Extract the [x, y] coordinate from the center of the cell holding the provided text.  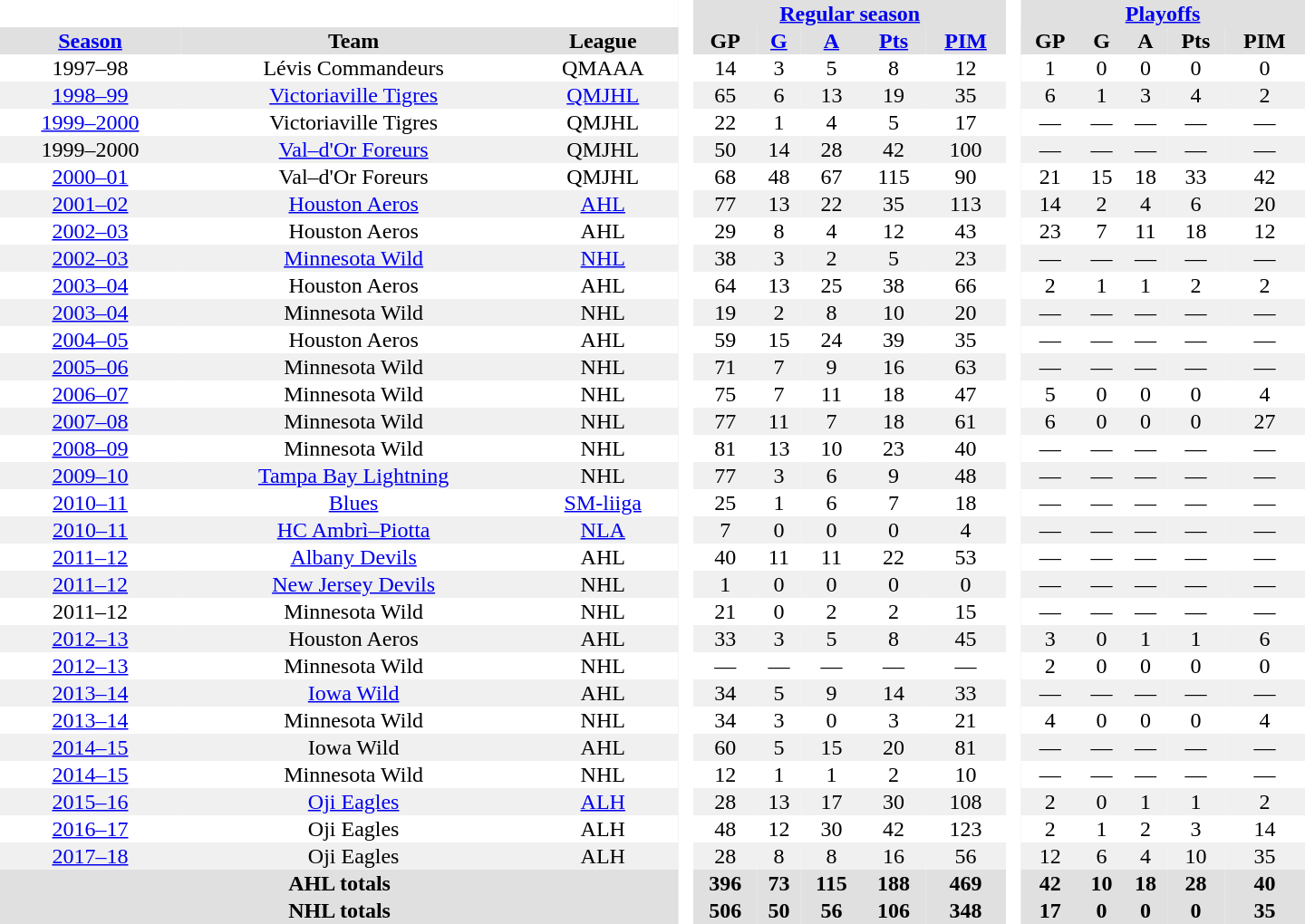
396 [725, 883]
348 [966, 910]
63 [966, 367]
108 [966, 802]
2001–02 [91, 204]
67 [832, 177]
QMAAA [603, 68]
NLA [603, 530]
59 [725, 340]
75 [725, 394]
113 [966, 204]
47 [966, 394]
2007–08 [91, 421]
24 [832, 340]
53 [966, 557]
Team [353, 41]
188 [894, 883]
73 [778, 883]
1998–99 [91, 95]
Season [91, 41]
71 [725, 367]
League [603, 41]
2017–18 [91, 856]
2000–01 [91, 177]
Regular season [850, 14]
2004–05 [91, 340]
106 [894, 910]
Blues [353, 503]
Tampa Bay Lightning [353, 476]
64 [725, 285]
Lévis Commandeurs [353, 68]
2006–07 [91, 394]
66 [966, 285]
29 [725, 231]
2016–17 [91, 829]
65 [725, 95]
45 [966, 639]
123 [966, 829]
100 [966, 149]
61 [966, 421]
Albany Devils [353, 557]
506 [725, 910]
43 [966, 231]
39 [894, 340]
2015–16 [91, 802]
469 [966, 883]
AHL totals [339, 883]
1997–98 [91, 68]
2009–10 [91, 476]
27 [1265, 421]
NHL totals [339, 910]
68 [725, 177]
60 [725, 747]
2008–09 [91, 448]
90 [966, 177]
New Jersey Devils [353, 584]
HC Ambrì–Piotta [353, 530]
SM-liiga [603, 503]
Playoffs [1163, 14]
2005–06 [91, 367]
